From the cell containing the given text, extract its center point as (x, y) coordinate. 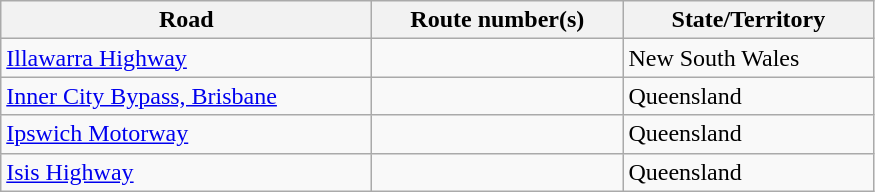
New South Wales (748, 58)
Inner City Bypass, Brisbane (186, 96)
State/Territory (748, 20)
Illawarra Highway (186, 58)
Road (186, 20)
Route number(s) (498, 20)
Ipswich Motorway (186, 134)
Isis Highway (186, 172)
